Extract the [x, y] coordinate from the center of the cell holding the provided text.  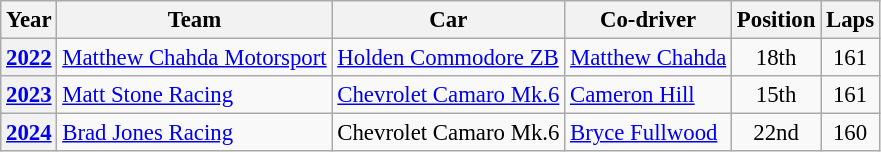
2023 [29, 95]
15th [776, 95]
Holden Commodore ZB [448, 58]
22nd [776, 133]
160 [850, 133]
Laps [850, 20]
2024 [29, 133]
Year [29, 20]
18th [776, 58]
2022 [29, 58]
Position [776, 20]
Matt Stone Racing [194, 95]
Co-driver [648, 20]
Car [448, 20]
Bryce Fullwood [648, 133]
Matthew Chahda [648, 58]
Brad Jones Racing [194, 133]
Matthew Chahda Motorsport [194, 58]
Team [194, 20]
Cameron Hill [648, 95]
